Capture the cell that displays the provided text and extract its (X, Y) central coordinate. 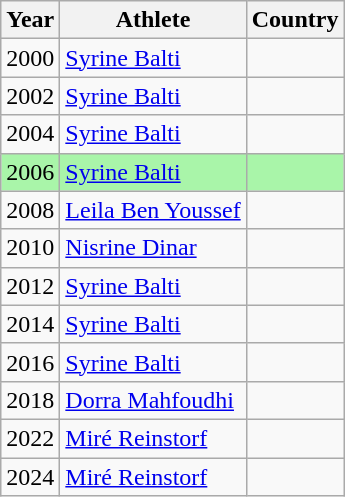
Leila Ben Youssef (153, 210)
2014 (30, 324)
2012 (30, 286)
2002 (30, 96)
Nisrine Dinar (153, 248)
2022 (30, 438)
Athlete (153, 20)
Dorra Mahfoudhi (153, 400)
2000 (30, 58)
2010 (30, 248)
Year (30, 20)
2016 (30, 362)
2006 (30, 172)
2004 (30, 134)
Country (295, 20)
2008 (30, 210)
2018 (30, 400)
2024 (30, 477)
